Capture the cell that displays the provided text and extract its (X, Y) central coordinate. 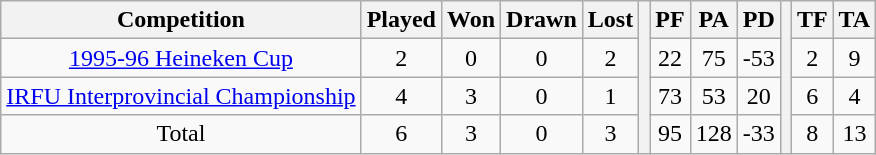
9 (854, 58)
13 (854, 134)
53 (714, 96)
1 (610, 96)
IRFU Interprovincial Championship (181, 96)
95 (670, 134)
TF (812, 20)
PF (670, 20)
PD (758, 20)
Drawn (542, 20)
PA (714, 20)
-53 (758, 58)
-33 (758, 134)
20 (758, 96)
1995-96 Heineken Cup (181, 58)
Played (401, 20)
22 (670, 58)
73 (670, 96)
8 (812, 134)
75 (714, 58)
Lost (610, 20)
128 (714, 134)
TA (854, 20)
Won (470, 20)
Total (181, 134)
Competition (181, 20)
